Determine the [x, y] coordinate at the center of the cell enclosing the given text.  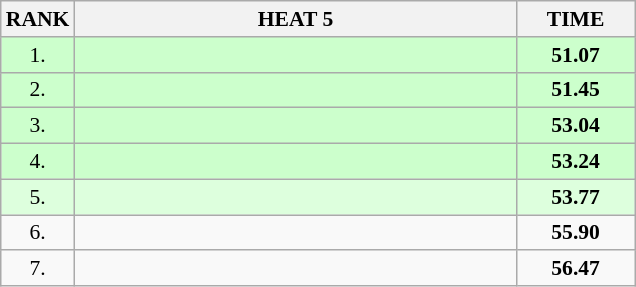
55.90 [576, 233]
5. [38, 197]
TIME [576, 19]
53.04 [576, 126]
HEAT 5 [295, 19]
3. [38, 126]
53.77 [576, 197]
51.07 [576, 55]
53.24 [576, 162]
RANK [38, 19]
4. [38, 162]
6. [38, 233]
1. [38, 55]
51.45 [576, 90]
56.47 [576, 269]
2. [38, 90]
7. [38, 269]
